Return the [X, Y] coordinate for the center point of the cell that contains the specified text.  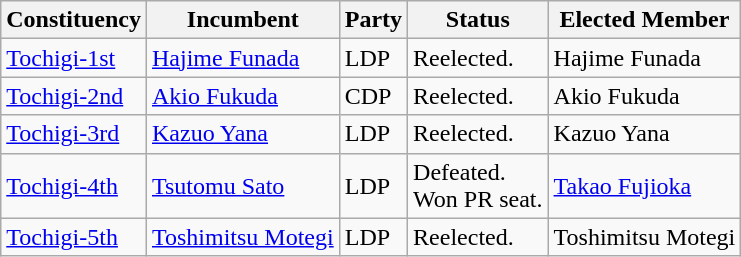
Tochigi-3rd [74, 134]
Takao Fujioka [644, 186]
Tsutomu Sato [242, 186]
Defeated.Won PR seat. [478, 186]
CDP [373, 96]
Status [478, 20]
Tochigi-5th [74, 237]
Party [373, 20]
Tochigi-1st [74, 58]
Tochigi-2nd [74, 96]
Elected Member [644, 20]
Incumbent [242, 20]
Tochigi-4th [74, 186]
Constituency [74, 20]
